Search for the cell housing the specified text and yield its (x, y) center coordinate. 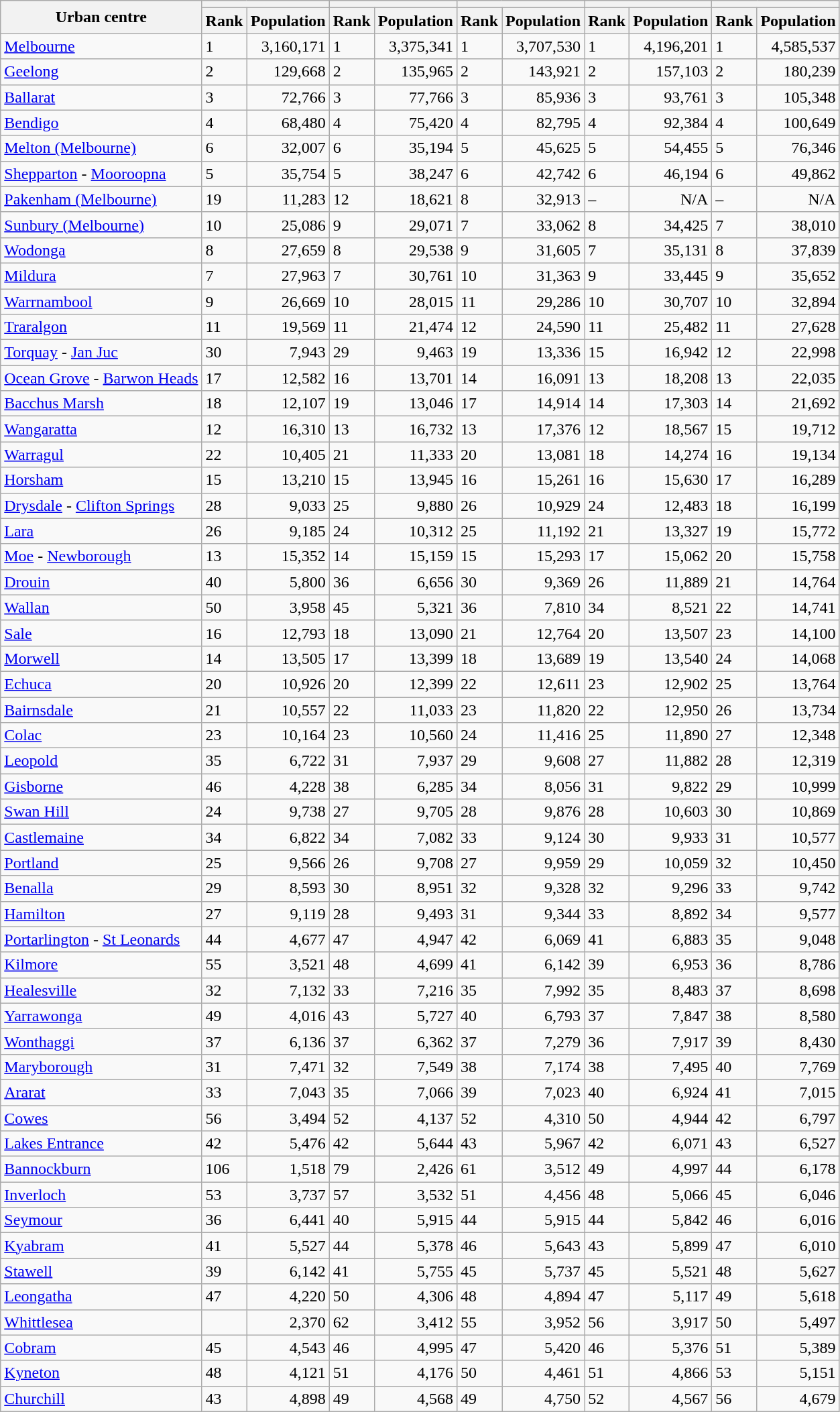
5,389 (798, 1348)
3,707,530 (543, 46)
9,463 (416, 353)
9,705 (416, 812)
6,178 (798, 1169)
5,376 (670, 1348)
4,220 (288, 1297)
4,137 (416, 1118)
7,279 (543, 1041)
7,549 (416, 1067)
26,669 (288, 301)
32,894 (798, 301)
Wonthaggi (101, 1041)
12,483 (670, 506)
Torquay - Jan Juc (101, 353)
Healesville (101, 990)
3,375,341 (416, 46)
Inverloch (101, 1195)
5,321 (416, 607)
7,847 (670, 1016)
16,732 (416, 429)
22,998 (798, 353)
35,652 (798, 276)
9,933 (670, 837)
6,656 (416, 582)
4,944 (670, 1118)
10,869 (798, 812)
8,698 (798, 990)
5,737 (543, 1271)
16,289 (798, 480)
3,958 (288, 607)
14,068 (798, 658)
13,945 (416, 480)
6,797 (798, 1118)
13,327 (670, 531)
28,015 (416, 301)
9,742 (798, 888)
9,124 (543, 837)
Sale (101, 633)
Bairnsdale (101, 710)
Horsham (101, 480)
Wodonga (101, 250)
8,056 (543, 786)
10,999 (798, 786)
11,890 (670, 736)
25,482 (670, 327)
14,741 (798, 607)
11,192 (543, 531)
5,899 (670, 1246)
72,766 (288, 97)
5,476 (288, 1144)
35,194 (416, 148)
3,917 (670, 1322)
3,737 (288, 1195)
Bendigo (101, 123)
42,742 (543, 174)
62 (351, 1322)
3,412 (416, 1322)
Lara (101, 531)
4,750 (543, 1399)
Cobram (101, 1348)
19,134 (798, 455)
16,199 (798, 506)
105,348 (798, 97)
Ocean Grove - Barwon Heads (101, 378)
5,066 (670, 1195)
Echuca (101, 684)
35,131 (670, 250)
32,007 (288, 148)
3,952 (543, 1322)
Colac (101, 736)
6,010 (798, 1246)
Maryborough (101, 1067)
38,010 (798, 225)
Castlemaine (101, 837)
7,917 (670, 1041)
7,043 (288, 1092)
7,992 (543, 990)
17,376 (543, 429)
Stawell (101, 1271)
11,333 (416, 455)
31,605 (543, 250)
21,474 (416, 327)
5,521 (670, 1271)
10,450 (798, 863)
9,738 (288, 812)
2,426 (416, 1169)
4,585,537 (798, 46)
93,761 (670, 97)
12,611 (543, 684)
Cowes (101, 1118)
100,649 (798, 123)
15,772 (798, 531)
7,943 (288, 353)
6,953 (670, 965)
7,810 (543, 607)
10,929 (543, 506)
76,346 (798, 148)
8,430 (798, 1041)
6,924 (670, 1092)
Leopold (101, 761)
8,483 (670, 990)
1,518 (288, 1169)
Wallan (101, 607)
12,950 (670, 710)
Ballarat (101, 97)
13,336 (543, 353)
10,926 (288, 684)
5,378 (416, 1246)
30,707 (670, 301)
5,967 (543, 1144)
Warragul (101, 455)
15,758 (798, 556)
9,185 (288, 531)
15,293 (543, 556)
10,603 (670, 812)
14,274 (670, 455)
13,734 (798, 710)
Ararat (101, 1092)
7,066 (416, 1092)
4,461 (543, 1373)
12,107 (288, 404)
16,091 (543, 378)
8,593 (288, 888)
Kyneton (101, 1373)
9,493 (416, 914)
8,580 (798, 1016)
143,921 (543, 72)
68,480 (288, 123)
25,086 (288, 225)
13,689 (543, 658)
79 (351, 1169)
31,363 (543, 276)
13,701 (416, 378)
Seymour (101, 1220)
14,100 (798, 633)
106 (224, 1169)
24,590 (543, 327)
13,210 (288, 480)
Geelong (101, 72)
11,882 (670, 761)
9,708 (416, 863)
135,965 (416, 72)
13,540 (670, 658)
7,015 (798, 1092)
17,303 (670, 404)
7,937 (416, 761)
4,196,201 (670, 46)
11,820 (543, 710)
Hamilton (101, 914)
7,216 (416, 990)
180,239 (798, 72)
19,712 (798, 429)
4,699 (416, 965)
Gisborne (101, 786)
9,577 (798, 914)
57 (351, 1195)
5,420 (543, 1348)
8,521 (670, 607)
Sunbury (Melbourne) (101, 225)
Leongatha (101, 1297)
29,071 (416, 225)
6,883 (670, 939)
35,754 (288, 174)
4,310 (543, 1118)
Kyabram (101, 1246)
9,344 (543, 914)
9,119 (288, 914)
4,677 (288, 939)
10,560 (416, 736)
54,455 (670, 148)
38,247 (416, 174)
6,722 (288, 761)
82,795 (543, 123)
11,889 (670, 582)
13,081 (543, 455)
8,951 (416, 888)
15,159 (416, 556)
13,046 (416, 404)
18,621 (416, 199)
3,494 (288, 1118)
33,445 (670, 276)
11,416 (543, 736)
6,016 (798, 1220)
3,521 (288, 965)
18,567 (670, 429)
7,471 (288, 1067)
15,352 (288, 556)
5,800 (288, 582)
27,963 (288, 276)
5,618 (798, 1297)
8,892 (670, 914)
21,692 (798, 404)
29,286 (543, 301)
22,035 (798, 378)
10,557 (288, 710)
15,630 (670, 480)
4,679 (798, 1399)
Moe - Newborough (101, 556)
14,914 (543, 404)
Bannockburn (101, 1169)
7,023 (543, 1092)
5,117 (670, 1297)
77,766 (416, 97)
10,164 (288, 736)
9,328 (543, 888)
5,755 (416, 1271)
4,898 (288, 1399)
45,625 (543, 148)
16,310 (288, 429)
9,048 (798, 939)
Churchill (101, 1399)
Morwell (101, 658)
9,566 (288, 863)
4,456 (543, 1195)
6,441 (288, 1220)
27,628 (798, 327)
29,538 (416, 250)
12,902 (670, 684)
30,761 (416, 276)
12,348 (798, 736)
Urban centre (101, 17)
16,942 (670, 353)
Swan Hill (101, 812)
4,228 (288, 786)
15,062 (670, 556)
4,568 (416, 1399)
Shepparton - Mooroopna (101, 174)
2,370 (288, 1322)
12,582 (288, 378)
6,285 (416, 786)
Traralgon (101, 327)
6,822 (288, 837)
Lakes Entrance (101, 1144)
46,194 (670, 174)
12,764 (543, 633)
11,033 (416, 710)
Drysdale - Clifton Springs (101, 506)
Drouin (101, 582)
Warrnambool (101, 301)
5,727 (416, 1016)
3,160,171 (288, 46)
5,842 (670, 1220)
13,764 (798, 684)
32,913 (543, 199)
4,894 (543, 1297)
19,569 (288, 327)
9,880 (416, 506)
9,369 (543, 582)
3,532 (416, 1195)
Melton (Melbourne) (101, 148)
Portland (101, 863)
4,997 (670, 1169)
6,136 (288, 1041)
7,769 (798, 1067)
37,839 (798, 250)
4,306 (416, 1297)
13,507 (670, 633)
12,793 (288, 633)
6,362 (416, 1041)
157,103 (670, 72)
13,399 (416, 658)
6,046 (798, 1195)
9,822 (670, 786)
10,577 (798, 837)
9,959 (543, 863)
4,016 (288, 1016)
49,862 (798, 174)
4,543 (288, 1348)
5,627 (798, 1271)
Kilmore (101, 965)
15,261 (543, 480)
5,644 (416, 1144)
10,059 (670, 863)
6,527 (798, 1144)
92,384 (670, 123)
11,283 (288, 199)
3,512 (543, 1169)
4,995 (416, 1348)
13,090 (416, 633)
9,033 (288, 506)
9,296 (670, 888)
5,643 (543, 1246)
12,399 (416, 684)
4,176 (416, 1373)
14,764 (798, 582)
4,866 (670, 1373)
10,405 (288, 455)
4,567 (670, 1399)
Melbourne (101, 46)
33,062 (543, 225)
Pakenham (Melbourne) (101, 199)
5,151 (798, 1373)
6,071 (670, 1144)
18,208 (670, 378)
6,793 (543, 1016)
129,668 (288, 72)
7,082 (416, 837)
8,786 (798, 965)
12,319 (798, 761)
9,608 (543, 761)
Benalla (101, 888)
5,527 (288, 1246)
4,947 (416, 939)
27,659 (288, 250)
5,497 (798, 1322)
61 (479, 1169)
7,132 (288, 990)
9,876 (543, 812)
Portarlington - St Leonards (101, 939)
34,425 (670, 225)
85,936 (543, 97)
6,069 (543, 939)
7,495 (670, 1067)
Mildura (101, 276)
Whittlesea (101, 1322)
4,121 (288, 1373)
Yarrawonga (101, 1016)
Wangaratta (101, 429)
13,505 (288, 658)
Bacchus Marsh (101, 404)
10,312 (416, 531)
75,420 (416, 123)
7,174 (543, 1067)
